Scan for the cell matching the given text and deliver its [X, Y] coordinate at center. 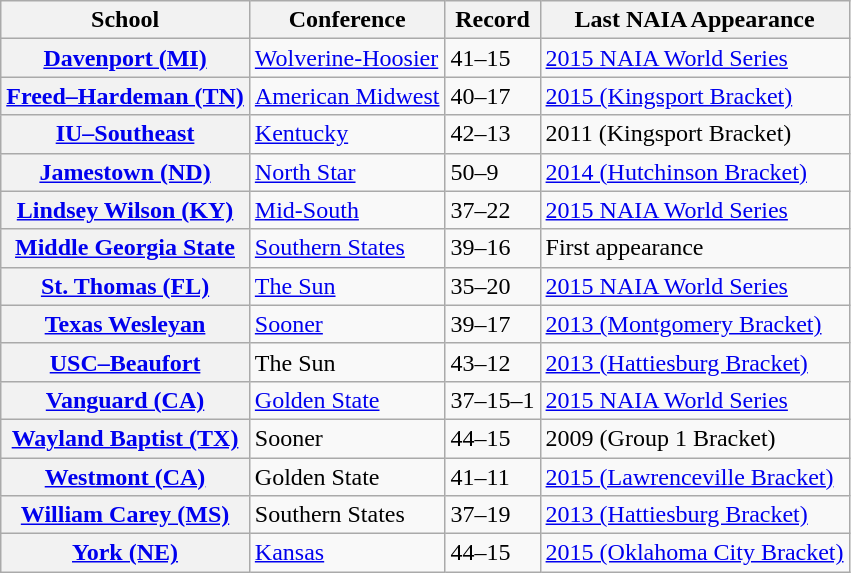
Jamestown (ND) [126, 172]
37–22 [492, 210]
42–13 [492, 134]
2015 (Oklahoma City Bracket) [694, 553]
Davenport (MI) [126, 58]
Kansas [347, 553]
37–19 [492, 515]
Freed–Hardeman (TN) [126, 96]
39–17 [492, 324]
American Midwest [347, 96]
Wolverine-Hoosier [347, 58]
2013 (Montgomery Bracket) [694, 324]
2009 (Group 1 Bracket) [694, 438]
USC–Beaufort [126, 362]
50–9 [492, 172]
Lindsey Wilson (KY) [126, 210]
Record [492, 20]
First appearance [694, 248]
41–15 [492, 58]
York (NE) [126, 553]
Wayland Baptist (TX) [126, 438]
40–17 [492, 96]
Conference [347, 20]
43–12 [492, 362]
IU–Southeast [126, 134]
Mid-South [347, 210]
2015 (Lawrenceville Bracket) [694, 477]
Westmont (CA) [126, 477]
37–15–1 [492, 400]
41–11 [492, 477]
St. Thomas (FL) [126, 286]
School [126, 20]
35–20 [492, 286]
North Star [347, 172]
Vanguard (CA) [126, 400]
2014 (Hutchinson Bracket) [694, 172]
2011 (Kingsport Bracket) [694, 134]
Middle Georgia State [126, 248]
Last NAIA Appearance [694, 20]
Kentucky [347, 134]
William Carey (MS) [126, 515]
Texas Wesleyan [126, 324]
39–16 [492, 248]
2015 (Kingsport Bracket) [694, 96]
